Output the [x, y] coordinate of the center of the cell containing the given text.  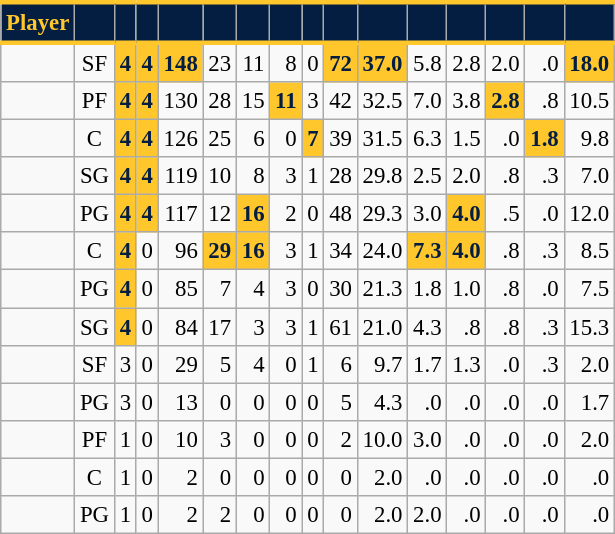
126 [180, 139]
10.5 [589, 101]
130 [180, 101]
3.8 [466, 101]
1.3 [466, 364]
15.3 [589, 327]
25 [220, 139]
1.5 [466, 139]
31.5 [382, 139]
2.5 [428, 176]
7.3 [428, 251]
23 [220, 62]
Player [38, 22]
21.0 [382, 327]
24.0 [382, 251]
13 [180, 402]
85 [180, 289]
21.3 [382, 289]
6.3 [428, 139]
42 [340, 101]
37.0 [382, 62]
10.0 [382, 439]
34 [340, 251]
148 [180, 62]
.5 [506, 214]
29.8 [382, 176]
119 [180, 176]
8.5 [589, 251]
29.3 [382, 214]
9.7 [382, 364]
84 [180, 327]
1.0 [466, 289]
30 [340, 289]
15 [252, 101]
117 [180, 214]
18.0 [589, 62]
32.5 [382, 101]
7.5 [589, 289]
12.0 [589, 214]
72 [340, 62]
5.8 [428, 62]
17 [220, 327]
48 [340, 214]
96 [180, 251]
12 [220, 214]
9.8 [589, 139]
39 [340, 139]
61 [340, 327]
